Determine the [X, Y] coordinate at the center of the cell enclosing the given text.  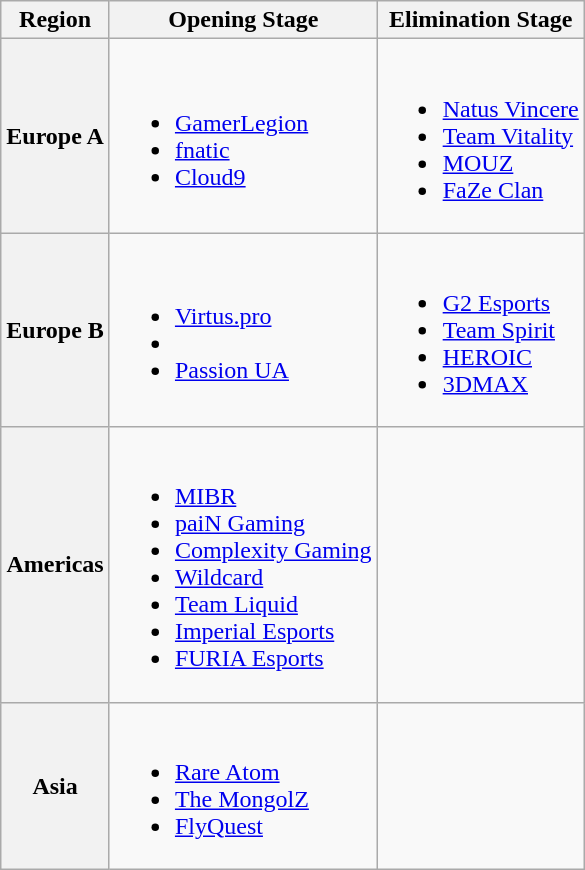
Region [56, 20]
GamerLegionfnaticCloud9 [243, 136]
Europe A [56, 136]
Americas [56, 564]
Elimination Stage [480, 20]
Asia [56, 786]
Virtus.proPassion UA [243, 330]
Natus VincereTeam VitalityMOUZFaZe Clan [480, 136]
G2 EsportsTeam SpiritHEROIC3DMAX [480, 330]
Europe B [56, 330]
Opening Stage [243, 20]
Rare AtomThe MongolZFlyQuest [243, 786]
MIBRpaiN GamingComplexity GamingWildcardTeam LiquidImperial EsportsFURIA Esports [243, 564]
